Return [x, y] of the center of cell containing provided text 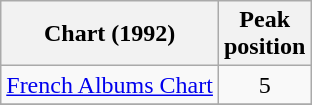
Peakposition [264, 34]
5 [264, 85]
Chart (1992) [110, 34]
French Albums Chart [110, 85]
